From the cell containing the given text, extract its center point as (x, y) coordinate. 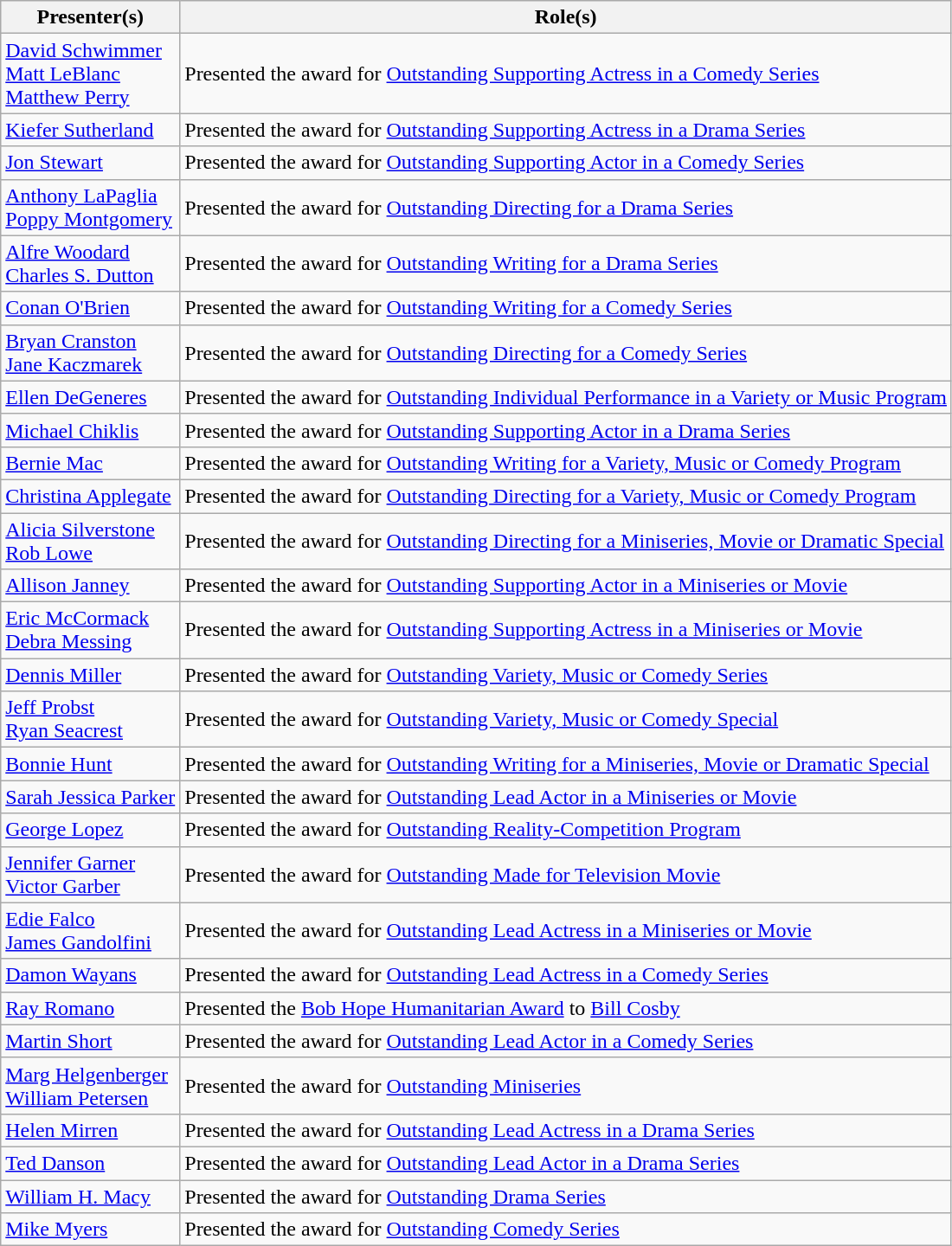
Bernie Mac (90, 463)
Presented the award for Outstanding Supporting Actress in a Miniseries or Movie (566, 630)
Helen Mirren (90, 1130)
Dennis Miller (90, 675)
Ellen DeGeneres (90, 397)
Sarah Jessica Parker (90, 797)
Role(s) (566, 17)
Alfre WoodardCharles S. Dutton (90, 263)
Presented the award for Outstanding Directing for a Variety, Music or Comedy Program (566, 496)
Presented the award for Outstanding Miniseries (566, 1085)
Conan O'Brien (90, 308)
Jennifer GarnerVictor Garber (90, 874)
Presented the award for Outstanding Lead Actor in a Drama Series (566, 1163)
Presented the award for Outstanding Comedy Series (566, 1230)
Presented the award for Outstanding Supporting Actor in a Comedy Series (566, 163)
Presented the award for Outstanding Writing for a Drama Series (566, 263)
Presented the award for Outstanding Writing for a Miniseries, Movie or Dramatic Special (566, 764)
Presented the award for Outstanding Lead Actress in a Comedy Series (566, 975)
Presented the award for Outstanding Writing for a Variety, Music or Comedy Program (566, 463)
Presented the award for Outstanding Individual Performance in a Variety or Music Program (566, 397)
William H. Macy (90, 1197)
Allison Janney (90, 586)
Michael Chiklis (90, 430)
Presented the award for Outstanding Made for Television Movie (566, 874)
Presented the award for Outstanding Variety, Music or Comedy Series (566, 675)
Anthony LaPagliaPoppy Montgomery (90, 208)
Edie FalcoJames Gandolfini (90, 931)
Jeff ProbstRyan Seacrest (90, 720)
Marg HelgenbergerWilliam Petersen (90, 1085)
Presented the award for Outstanding Directing for a Comedy Series (566, 353)
David SchwimmerMatt LeBlancMatthew Perry (90, 74)
Jon Stewart (90, 163)
Ray Romano (90, 1008)
Presented the award for Outstanding Supporting Actress in a Drama Series (566, 130)
Christina Applegate (90, 496)
George Lopez (90, 830)
Ted Danson (90, 1163)
Presented the award for Outstanding Directing for a Drama Series (566, 208)
Presented the award for Outstanding Lead Actress in a Miniseries or Movie (566, 931)
Presented the award for Outstanding Writing for a Comedy Series (566, 308)
Damon Wayans (90, 975)
Alicia SilverstoneRob Lowe (90, 540)
Martin Short (90, 1041)
Presented the award for Outstanding Drama Series (566, 1197)
Presented the award for Outstanding Variety, Music or Comedy Special (566, 720)
Presented the award for Outstanding Reality-Competition Program (566, 830)
Presented the Bob Hope Humanitarian Award to Bill Cosby (566, 1008)
Presented the award for Outstanding Supporting Actress in a Comedy Series (566, 74)
Presented the award for Outstanding Lead Actress in a Drama Series (566, 1130)
Presented the award for Outstanding Lead Actor in a Miniseries or Movie (566, 797)
Eric McCormackDebra Messing (90, 630)
Presented the award for Outstanding Supporting Actor in a Drama Series (566, 430)
Mike Myers (90, 1230)
Bryan CranstonJane Kaczmarek (90, 353)
Presenter(s) (90, 17)
Bonnie Hunt (90, 764)
Kiefer Sutherland (90, 130)
Presented the award for Outstanding Supporting Actor in a Miniseries or Movie (566, 586)
Presented the award for Outstanding Lead Actor in a Comedy Series (566, 1041)
Presented the award for Outstanding Directing for a Miniseries, Movie or Dramatic Special (566, 540)
